From the cell containing the given text, extract its center point as (x, y) coordinate. 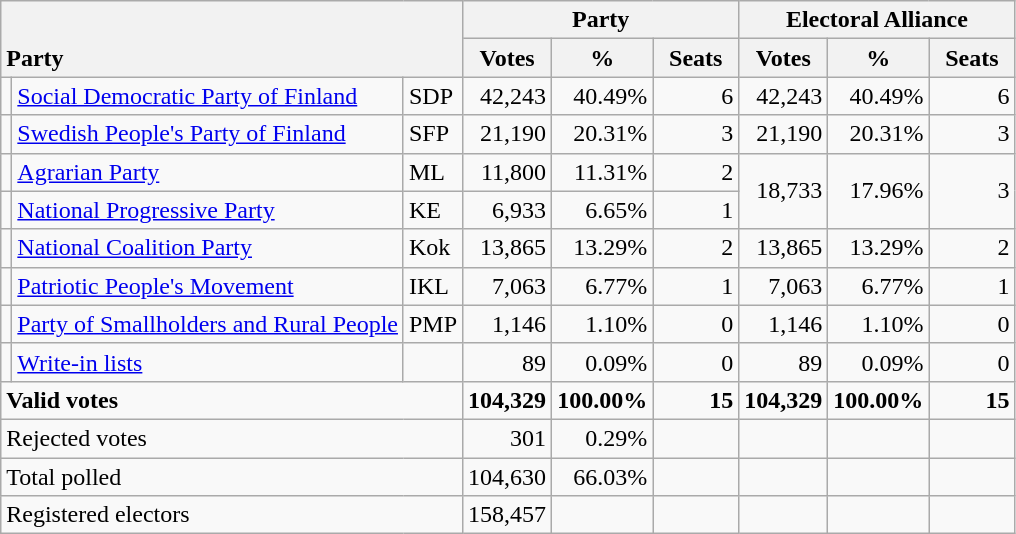
Valid votes (232, 400)
158,457 (508, 515)
Write-in lists (208, 362)
Electoral Alliance (877, 20)
Kok (432, 248)
11,800 (508, 172)
6,933 (508, 210)
6.65% (602, 210)
104,630 (508, 477)
18,733 (784, 191)
Agrarian Party (208, 172)
Patriotic People's Movement (208, 286)
Registered electors (232, 515)
301 (508, 438)
ML (432, 172)
PMP (432, 324)
Swedish People's Party of Finland (208, 134)
Rejected votes (232, 438)
66.03% (602, 477)
17.96% (878, 191)
Party of Smallholders and Rural People (208, 324)
IKL (432, 286)
National Coalition Party (208, 248)
KE (432, 210)
National Progressive Party (208, 210)
11.31% (602, 172)
SFP (432, 134)
0.29% (602, 438)
Social Democratic Party of Finland (208, 96)
SDP (432, 96)
Total polled (232, 477)
